From the cell containing the given text, extract its center point as (X, Y) coordinate. 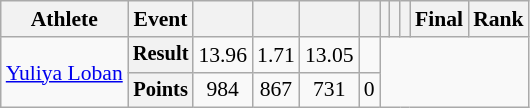
Final (439, 19)
0 (370, 90)
1.71 (276, 55)
984 (222, 90)
Points (161, 90)
Athlete (64, 19)
Event (161, 19)
731 (330, 90)
Result (161, 55)
867 (276, 90)
13.05 (330, 55)
Rank (498, 19)
13.96 (222, 55)
Yuliya Loban (64, 72)
